Return (X, Y) of the center of cell containing provided text 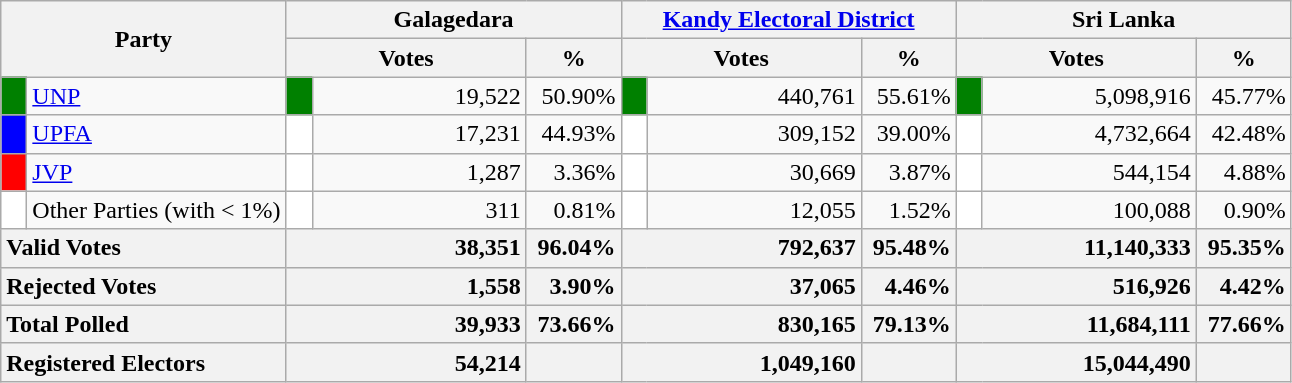
Registered Electors (144, 362)
Sri Lanka (1124, 20)
37,065 (741, 286)
0.90% (1244, 210)
3.90% (574, 286)
17,231 (419, 134)
311 (419, 210)
96.04% (574, 248)
516,926 (1076, 286)
44.93% (574, 134)
39,933 (406, 324)
Kandy Electoral District (788, 20)
79.13% (908, 324)
Valid Votes (144, 248)
544,154 (1089, 172)
4.88% (1244, 172)
309,152 (754, 134)
830,165 (741, 324)
1,049,160 (741, 362)
12,055 (754, 210)
95.48% (908, 248)
Total Polled (144, 324)
Galagedara (454, 20)
5,098,916 (1089, 96)
100,088 (1089, 210)
0.81% (574, 210)
77.66% (1244, 324)
45.77% (1244, 96)
15,044,490 (1076, 362)
4.42% (1244, 286)
3.87% (908, 172)
55.61% (908, 96)
440,761 (754, 96)
11,684,111 (1076, 324)
42.48% (1244, 134)
4,732,664 (1089, 134)
1.52% (908, 210)
UPFA (156, 134)
30,669 (754, 172)
1,287 (419, 172)
4.46% (908, 286)
Party (144, 39)
3.36% (574, 172)
Other Parties (with < 1%) (156, 210)
39.00% (908, 134)
11,140,333 (1076, 248)
1,558 (406, 286)
792,637 (741, 248)
19,522 (419, 96)
Rejected Votes (144, 286)
UNP (156, 96)
73.66% (574, 324)
54,214 (406, 362)
JVP (156, 172)
38,351 (406, 248)
95.35% (1244, 248)
50.90% (574, 96)
